Detect which cell encompasses the target text, then output its [X, Y] center coordinate. 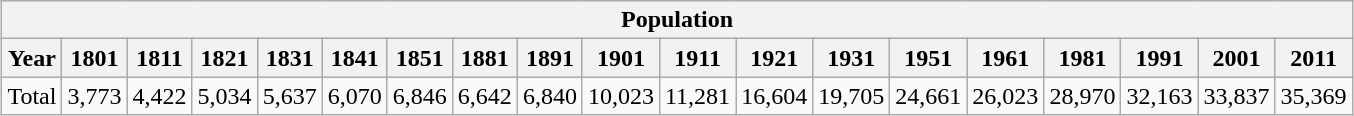
Population [677, 20]
1911 [697, 58]
6,840 [550, 96]
1821 [224, 58]
1801 [94, 58]
6,642 [484, 96]
35,369 [1314, 96]
1991 [1160, 58]
11,281 [697, 96]
1921 [774, 58]
24,661 [928, 96]
1841 [354, 58]
3,773 [94, 96]
1961 [1006, 58]
1951 [928, 58]
5,637 [290, 96]
2011 [1314, 58]
33,837 [1236, 96]
1851 [420, 58]
4,422 [160, 96]
28,970 [1082, 96]
Year [32, 58]
6,070 [354, 96]
1891 [550, 58]
Total [32, 96]
5,034 [224, 96]
16,604 [774, 96]
2001 [1236, 58]
1811 [160, 58]
19,705 [852, 96]
1901 [620, 58]
10,023 [620, 96]
6,846 [420, 96]
1931 [852, 58]
32,163 [1160, 96]
1981 [1082, 58]
1831 [290, 58]
26,023 [1006, 96]
1881 [484, 58]
